Output the [X, Y] coordinate of the center of the cell containing the given text.  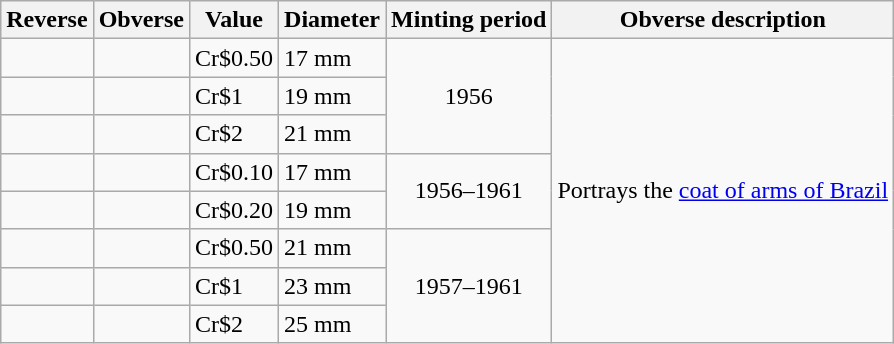
Obverse [141, 20]
25 mm [332, 324]
Minting period [469, 20]
Reverse [47, 20]
1956 [469, 96]
Obverse description [723, 20]
23 mm [332, 286]
1956–1961 [469, 191]
Cr$0.20 [234, 210]
Cr$0.10 [234, 172]
Value [234, 20]
Portrays the coat of arms of Brazil [723, 191]
1957–1961 [469, 286]
Diameter [332, 20]
